Determine the [X, Y] coordinate at the center of the cell enclosing the given text.  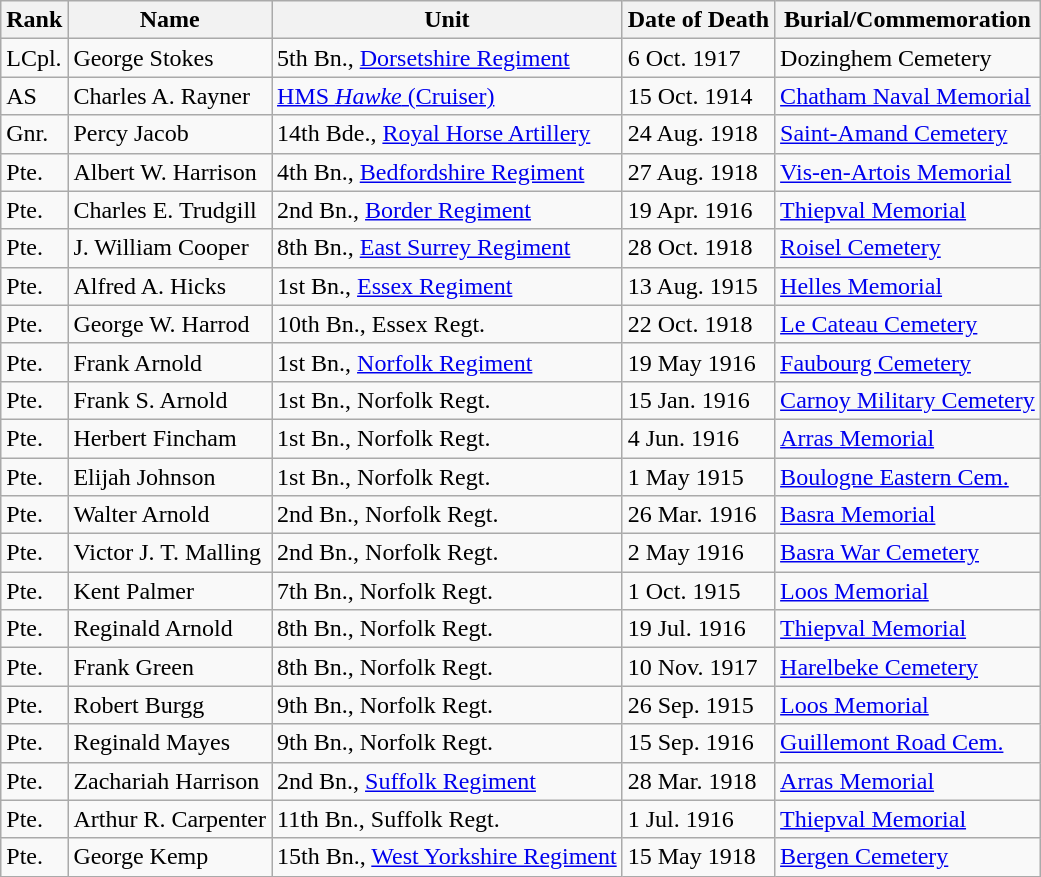
Bergen Cemetery [908, 857]
Alfred A. Hicks [170, 286]
1 Jul. 1916 [698, 819]
14th Bde., Royal Horse Artillery [448, 134]
1 May 1915 [698, 477]
Elijah Johnson [170, 477]
Burial/Commemoration [908, 20]
Rank [34, 20]
26 Sep. 1915 [698, 705]
13 Aug. 1915 [698, 286]
28 Mar. 1918 [698, 781]
26 Mar. 1916 [698, 515]
Basra Memorial [908, 515]
AS [34, 96]
4th Bn., Bedfordshire Regiment [448, 172]
28 Oct. 1918 [698, 248]
2nd Bn., Border Regiment [448, 210]
Reginald Mayes [170, 743]
27 Aug. 1918 [698, 172]
15 Sep. 1916 [698, 743]
Robert Burgg [170, 705]
Herbert Fincham [170, 438]
Arthur R. Carpenter [170, 819]
Date of Death [698, 20]
J. William Cooper [170, 248]
HMS Hawke (Cruiser) [448, 96]
Charles A. Rayner [170, 96]
1st Bn., Norfolk Regiment [448, 362]
2 May 1916 [698, 553]
19 May 1916 [698, 362]
Faubourg Cemetery [908, 362]
7th Bn., Norfolk Regt. [448, 591]
1st Bn., Essex Regiment [448, 286]
Carnoy Military Cemetery [908, 400]
Percy Jacob [170, 134]
24 Aug. 1918 [698, 134]
4 Jun. 1916 [698, 438]
Le Cateau Cemetery [908, 324]
Guillemont Road Cem. [908, 743]
Victor J. T. Malling [170, 553]
Walter Arnold [170, 515]
2nd Bn., Suffolk Regiment [448, 781]
Reginald Arnold [170, 629]
10th Bn., Essex Regt. [448, 324]
LCpl. [34, 58]
15 Jan. 1916 [698, 400]
Boulogne Eastern Cem. [908, 477]
Frank Green [170, 667]
Dozinghem Cemetery [908, 58]
George Kemp [170, 857]
8th Bn., East Surrey Regiment [448, 248]
Frank Arnold [170, 362]
Roisel Cemetery [908, 248]
Charles E. Trudgill [170, 210]
George W. Harrod [170, 324]
Zachariah Harrison [170, 781]
5th Bn., Dorsetshire Regiment [448, 58]
Unit [448, 20]
Frank S. Arnold [170, 400]
19 Apr. 1916 [698, 210]
Chatham Naval Memorial [908, 96]
Albert W. Harrison [170, 172]
1 Oct. 1915 [698, 591]
Vis-en-Artois Memorial [908, 172]
15th Bn., West Yorkshire Regiment [448, 857]
George Stokes [170, 58]
Harelbeke Cemetery [908, 667]
Saint-Amand Cemetery [908, 134]
15 Oct. 1914 [698, 96]
6 Oct. 1917 [698, 58]
Kent Palmer [170, 591]
Basra War Cemetery [908, 553]
22 Oct. 1918 [698, 324]
11th Bn., Suffolk Regt. [448, 819]
Gnr. [34, 134]
15 May 1918 [698, 857]
Helles Memorial [908, 286]
10 Nov. 1917 [698, 667]
19 Jul. 1916 [698, 629]
Name [170, 20]
